Pinpoint the cell where the given text exists, returning its (x, y) midpoint coordinate. 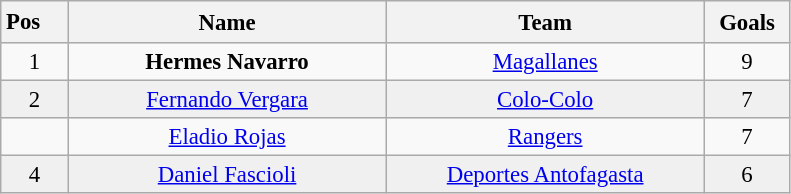
Pos (34, 22)
Name (227, 22)
Eladio Rojas (227, 137)
6 (747, 175)
2 (34, 100)
1 (34, 62)
Magallanes (545, 62)
Hermes Navarro (227, 62)
Colo-Colo (545, 100)
4 (34, 175)
Goals (747, 22)
Daniel Fascioli (227, 175)
9 (747, 62)
Deportes Antofagasta (545, 175)
Rangers (545, 137)
Fernando Vergara (227, 100)
Team (545, 22)
